Return the [X, Y] coordinate for the center point of the cell that contains the specified text.  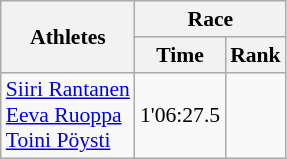
Time [180, 55]
1'06:27.5 [180, 116]
Rank [256, 55]
Race [210, 19]
Athletes [68, 36]
Siiri RantanenEeva RuoppaToini Pöysti [68, 116]
